Locate the cell with the specified text and output its [X, Y] center coordinate. 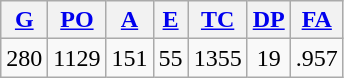
151 [130, 58]
FA [316, 20]
280 [24, 58]
TC [218, 20]
19 [268, 58]
1355 [218, 58]
.957 [316, 58]
PO [77, 20]
A [130, 20]
1129 [77, 58]
G [24, 20]
55 [170, 58]
DP [268, 20]
E [170, 20]
